Return [x, y] of the center of cell containing provided text 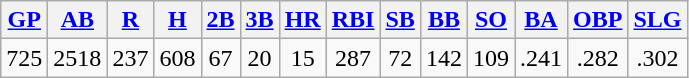
AB [78, 20]
725 [24, 58]
BB [444, 20]
.241 [540, 58]
109 [490, 58]
72 [400, 58]
67 [220, 58]
2518 [78, 58]
SLG [658, 20]
R [130, 20]
608 [178, 58]
H [178, 20]
15 [302, 58]
237 [130, 58]
20 [260, 58]
HR [302, 20]
SO [490, 20]
287 [353, 58]
SB [400, 20]
3B [260, 20]
RBI [353, 20]
.302 [658, 58]
BA [540, 20]
.282 [598, 58]
OBP [598, 20]
GP [24, 20]
142 [444, 58]
2B [220, 20]
